Identify which cell holds the provided text, then report its [x, y] central coordinate. 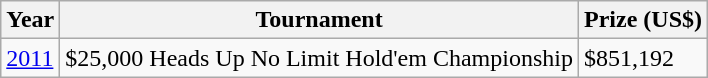
Prize (US$) [642, 20]
$851,192 [642, 58]
2011 [30, 58]
Year [30, 20]
Tournament [320, 20]
$25,000 Heads Up No Limit Hold'em Championship [320, 58]
